Find where the given text appears and provide that cell's center as (x, y) coordinate. 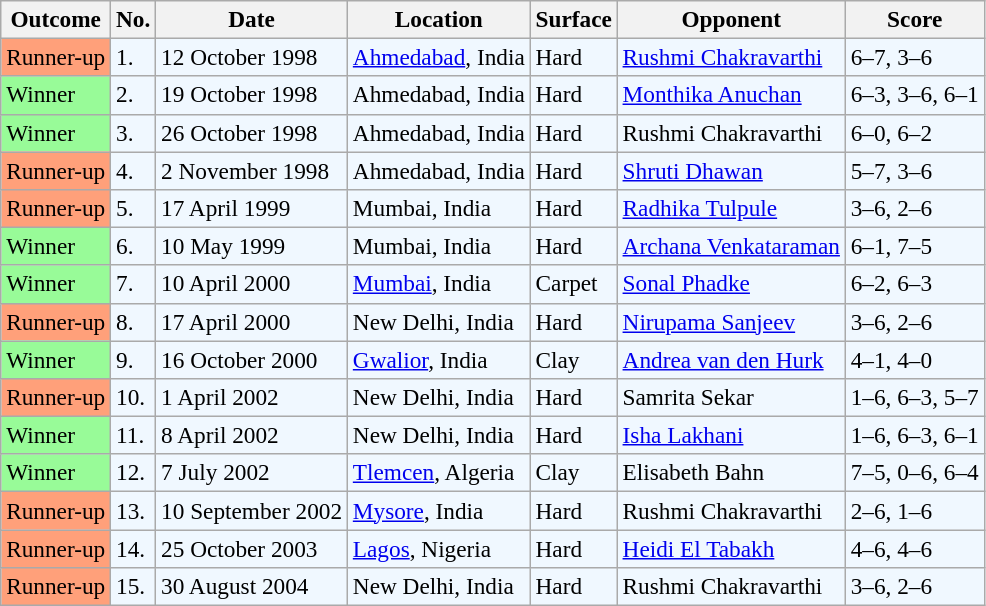
6–0, 6–2 (914, 133)
13. (134, 510)
4–6, 4–6 (914, 548)
2–6, 1–6 (914, 510)
Sonal Phadke (731, 284)
6–1, 7–5 (914, 246)
6–7, 3–6 (914, 57)
Andrea van den Hurk (731, 359)
10. (134, 397)
Monthika Anuchan (731, 95)
No. (134, 19)
Samrita Sekar (731, 397)
25 October 2003 (252, 548)
11. (134, 435)
17 April 2000 (252, 322)
4. (134, 170)
1 April 2002 (252, 397)
Surface (574, 19)
Shruti Dhawan (731, 170)
Tlemcen, Algeria (438, 473)
4–1, 4–0 (914, 359)
10 May 1999 (252, 246)
30 August 2004 (252, 586)
12. (134, 473)
12 October 1998 (252, 57)
14. (134, 548)
3. (134, 133)
Date (252, 19)
Isha Lakhani (731, 435)
Mysore, India (438, 510)
26 October 1998 (252, 133)
Score (914, 19)
7. (134, 284)
6–3, 3–6, 6–1 (914, 95)
1–6, 6–3, 6–1 (914, 435)
Elisabeth Bahn (731, 473)
10 September 2002 (252, 510)
Carpet (574, 284)
1. (134, 57)
7 July 2002 (252, 473)
2 November 1998 (252, 170)
Opponent (731, 19)
Outcome (56, 19)
Archana Venkataraman (731, 246)
2. (134, 95)
5–7, 3–6 (914, 170)
Heidi El Tabakh (731, 548)
Nirupama Sanjeev (731, 322)
17 April 1999 (252, 208)
9. (134, 359)
5. (134, 208)
Location (438, 19)
10 April 2000 (252, 284)
7–5, 0–6, 6–4 (914, 473)
15. (134, 586)
19 October 1998 (252, 95)
16 October 2000 (252, 359)
6. (134, 246)
1–6, 6–3, 5–7 (914, 397)
Gwalior, India (438, 359)
8. (134, 322)
Lagos, Nigeria (438, 548)
6–2, 6–3 (914, 284)
Radhika Tulpule (731, 208)
8 April 2002 (252, 435)
